Capture the cell that displays the provided text and extract its [X, Y] central coordinate. 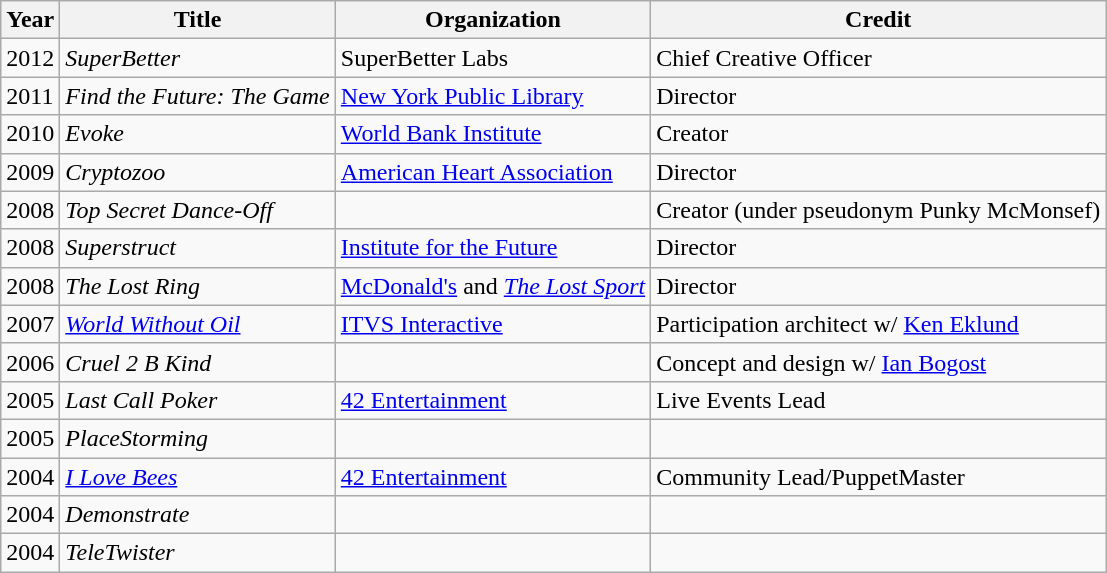
SuperBetter Labs [492, 58]
Title [198, 20]
McDonald's and The Lost Sport [492, 286]
Superstruct [198, 248]
Evoke [198, 134]
Credit [878, 20]
Demonstrate [198, 515]
Institute for the Future [492, 248]
World Without Oil [198, 324]
Top Secret Dance-Off [198, 210]
The Lost Ring [198, 286]
Last Call Poker [198, 400]
2007 [30, 324]
ITVS Interactive [492, 324]
Participation architect w/ Ken Eklund [878, 324]
2009 [30, 172]
Creator (under pseudonym Punky McMonsef) [878, 210]
SuperBetter [198, 58]
TeleTwister [198, 553]
2011 [30, 96]
Year [30, 20]
Cryptozoo [198, 172]
Chief Creative Officer [878, 58]
American Heart Association [492, 172]
2010 [30, 134]
Concept and design w/ Ian Bogost [878, 362]
Cruel 2 B Kind [198, 362]
Organization [492, 20]
Live Events Lead [878, 400]
2006 [30, 362]
World Bank Institute [492, 134]
I Love Bees [198, 477]
PlaceStorming [198, 438]
New York Public Library [492, 96]
Creator [878, 134]
Community Lead/PuppetMaster [878, 477]
2012 [30, 58]
Find the Future: The Game [198, 96]
